Provide the (X, Y) coordinate of the cell's center where the given text is located.  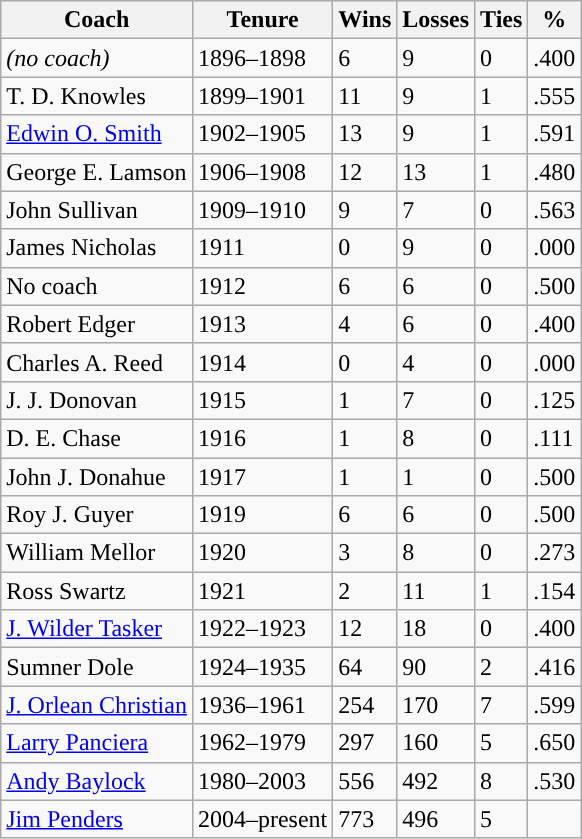
John J. Donahue (97, 477)
1936–1961 (262, 705)
J. Wilder Tasker (97, 629)
1906–1908 (262, 172)
1896–1898 (262, 58)
.530 (554, 781)
1924–1935 (262, 667)
.591 (554, 134)
1922–1923 (262, 629)
.563 (554, 210)
George E. Lamson (97, 172)
1917 (262, 477)
254 (365, 705)
1916 (262, 438)
1902–1905 (262, 134)
3 (365, 553)
160 (436, 743)
T. D. Knowles (97, 96)
1913 (262, 324)
1921 (262, 591)
James Nicholas (97, 248)
.111 (554, 438)
18 (436, 629)
Ross Swartz (97, 591)
496 (436, 819)
Jim Penders (97, 819)
1899–1901 (262, 96)
.125 (554, 400)
170 (436, 705)
Robert Edger (97, 324)
Ties (502, 20)
.599 (554, 705)
Edwin O. Smith (97, 134)
2004–present (262, 819)
64 (365, 667)
William Mellor (97, 553)
D. E. Chase (97, 438)
556 (365, 781)
% (554, 20)
.650 (554, 743)
No coach (97, 286)
John Sullivan (97, 210)
1919 (262, 515)
1914 (262, 362)
J. Orlean Christian (97, 705)
Larry Panciera (97, 743)
773 (365, 819)
90 (436, 667)
1915 (262, 400)
Losses (436, 20)
1912 (262, 286)
1911 (262, 248)
1980–2003 (262, 781)
Sumner Dole (97, 667)
.273 (554, 553)
.480 (554, 172)
492 (436, 781)
Roy J. Guyer (97, 515)
1920 (262, 553)
J. J. Donovan (97, 400)
Wins (365, 20)
1962–1979 (262, 743)
Coach (97, 20)
1909–1910 (262, 210)
.154 (554, 591)
(no coach) (97, 58)
Tenure (262, 20)
.555 (554, 96)
297 (365, 743)
.416 (554, 667)
Andy Baylock (97, 781)
Charles A. Reed (97, 362)
